Scan for the cell matching the given text and deliver its (x, y) coordinate at center. 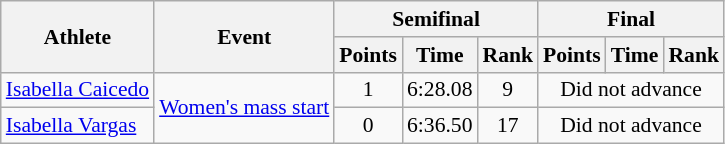
1 (368, 90)
Semifinal (436, 19)
0 (368, 126)
Women's mass start (244, 108)
Event (244, 36)
9 (508, 90)
6:36.50 (440, 126)
Athlete (78, 36)
Final (631, 19)
Isabella Vargas (78, 126)
Isabella Caicedo (78, 90)
6:28.08 (440, 90)
17 (508, 126)
